Detect which cell encompasses the target text, then output its (X, Y) center coordinate. 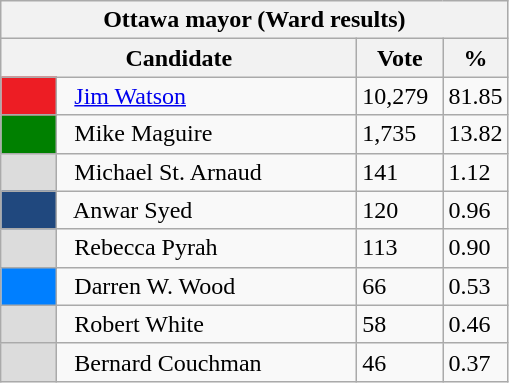
1,735 (400, 134)
Jim Watson (207, 96)
Vote (400, 58)
58 (400, 324)
1.12 (476, 172)
141 (400, 172)
Rebecca Pyrah (207, 248)
0.37 (476, 362)
46 (400, 362)
Michael St. Arnaud (207, 172)
113 (400, 248)
13.82 (476, 134)
Darren W. Wood (207, 286)
10,279 (400, 96)
0.96 (476, 210)
81.85 (476, 96)
0.90 (476, 248)
0.53 (476, 286)
Ottawa mayor (Ward results) (254, 20)
Robert White (207, 324)
Bernard Couchman (207, 362)
120 (400, 210)
Candidate (179, 58)
0.46 (476, 324)
Mike Maguire (207, 134)
Anwar Syed (207, 210)
% (476, 58)
66 (400, 286)
